Output the (x, y) coordinate of the center of the cell containing the given text.  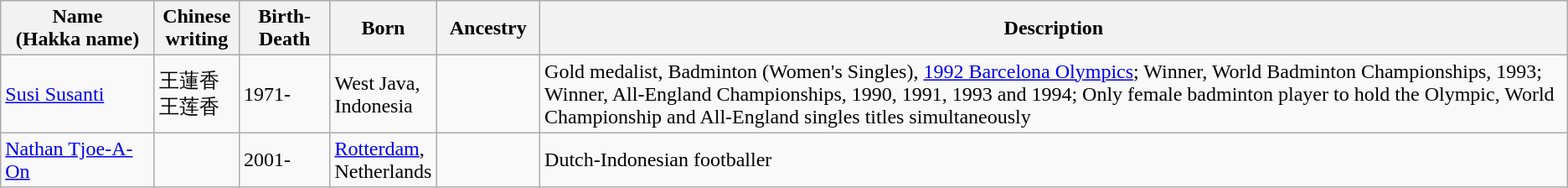
Susi Susanti (78, 94)
2001- (285, 159)
王蓮香王莲香 (196, 94)
Name(Hakka name) (78, 29)
Nathan Tjoe-A-On (78, 159)
Ancestry (488, 29)
1971- (285, 94)
Birth-Death (285, 29)
Rotterdam, Netherlands (384, 159)
Chinese writing (196, 29)
Born (384, 29)
Dutch-Indonesian footballer (1054, 159)
West Java, Indonesia (384, 94)
Description (1054, 29)
